Capture the cell that displays the provided text and extract its [X, Y] central coordinate. 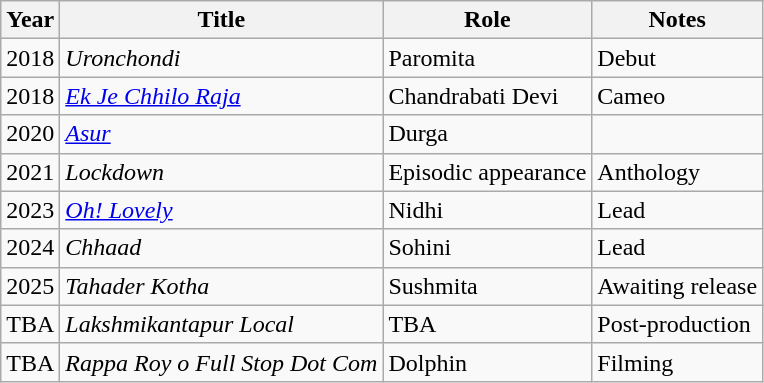
Ek Je Chhilo Raja [222, 96]
Sushmita [488, 286]
2021 [30, 172]
Awaiting release [678, 286]
Title [222, 20]
2024 [30, 248]
Rappa Roy o Full Stop Dot Com [222, 362]
Notes [678, 20]
Episodic appearance [488, 172]
Cameo [678, 96]
Uronchondi [222, 58]
Nidhi [488, 210]
Oh! Lovely [222, 210]
Chandrabati Devi [488, 96]
Anthology [678, 172]
Dolphin [488, 362]
Chhaad [222, 248]
Lakshmikantapur Local [222, 324]
Role [488, 20]
2025 [30, 286]
Tahader Kotha [222, 286]
Filming [678, 362]
Asur [222, 134]
Sohini [488, 248]
Durga [488, 134]
Year [30, 20]
2020 [30, 134]
Lockdown [222, 172]
2023 [30, 210]
Debut [678, 58]
Post-production [678, 324]
Paromita [488, 58]
